Return (X, Y) of the center of cell containing provided text 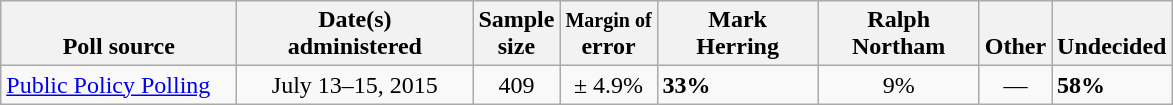
58% (1112, 85)
RalphNortham (898, 34)
— (1015, 85)
Poll source (119, 34)
Undecided (1112, 34)
9% (898, 85)
409 (516, 85)
Margin oferror (608, 34)
MarkHerring (738, 34)
± 4.9% (608, 85)
Public Policy Polling (119, 85)
Samplesize (516, 34)
Other (1015, 34)
33% (738, 85)
July 13–15, 2015 (355, 85)
Date(s)administered (355, 34)
